Search for the cell housing the specified text and yield its [X, Y] center coordinate. 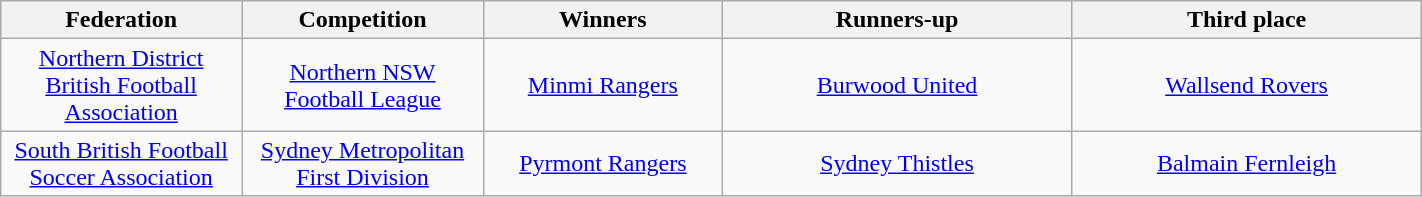
Runners-up [897, 20]
Federation [122, 20]
Wallsend Rovers [1246, 85]
Winners [602, 20]
South British Football Soccer Association [122, 164]
Northern District British Football Association [122, 85]
Third place [1246, 20]
Balmain Fernleigh [1246, 164]
Pyrmont Rangers [602, 164]
Northern NSW Football League [363, 85]
Burwood United [897, 85]
Sydney Metropolitan First Division [363, 164]
Minmi Rangers [602, 85]
Sydney Thistles [897, 164]
Competition [363, 20]
